Return (X, Y) of the center of cell containing provided text 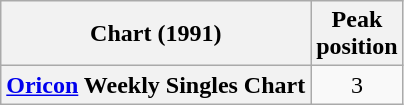
Peakposition (357, 34)
Chart (1991) (156, 34)
3 (357, 85)
Oricon Weekly Singles Chart (156, 85)
